Output the (x, y) coordinate of the center of the cell containing the given text.  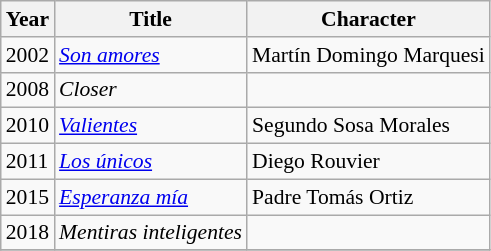
Esperanza mía (150, 197)
2002 (28, 55)
2018 (28, 233)
Diego Rouvier (368, 162)
Closer (150, 90)
2010 (28, 126)
Martín Domingo Marquesi (368, 55)
Segundo Sosa Morales (368, 126)
2015 (28, 197)
Mentiras inteligentes (150, 233)
2008 (28, 90)
Los únicos (150, 162)
Son amores (150, 55)
Character (368, 19)
Padre Tomás Ortiz (368, 197)
Title (150, 19)
2011 (28, 162)
Valientes (150, 126)
Year (28, 19)
